Locate the cell with the specified text and output its (x, y) center coordinate. 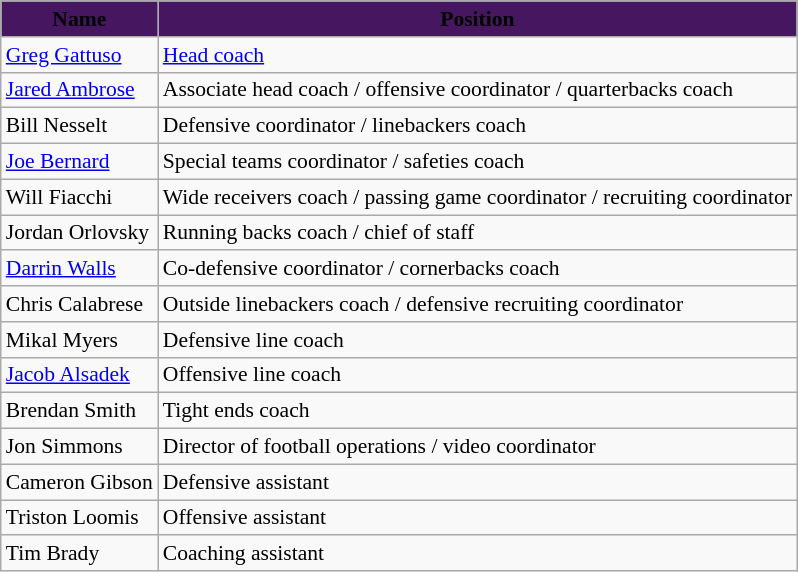
Joe Bernard (80, 162)
Cameron Gibson (80, 482)
Chris Calabrese (80, 304)
Tim Brady (80, 554)
Offensive assistant (478, 518)
Greg Gattuso (80, 55)
Will Fiacchi (80, 197)
Defensive assistant (478, 482)
Head coach (478, 55)
Special teams coordinator / safeties coach (478, 162)
Director of football operations / video coordinator (478, 447)
Defensive line coach (478, 340)
Jared Ambrose (80, 90)
Running backs coach / chief of staff (478, 233)
Coaching assistant (478, 554)
Associate head coach / offensive coordinator / quarterbacks coach (478, 90)
Jacob Alsadek (80, 375)
Mikal Myers (80, 340)
Position (478, 19)
Name (80, 19)
Jon Simmons (80, 447)
Defensive coordinator / linebackers coach (478, 126)
Tight ends coach (478, 411)
Darrin Walls (80, 269)
Offensive line coach (478, 375)
Outside linebackers coach / defensive recruiting coordinator (478, 304)
Wide receivers coach / passing game coordinator / recruiting coordinator (478, 197)
Co-defensive coordinator / cornerbacks coach (478, 269)
Brendan Smith (80, 411)
Jordan Orlovsky (80, 233)
Triston Loomis (80, 518)
Bill Nesselt (80, 126)
